Extract the [X, Y] coordinate from the center of the cell holding the provided text.  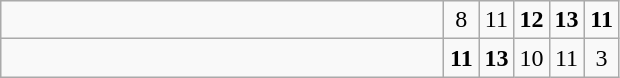
8 [462, 20]
10 [532, 58]
3 [602, 58]
12 [532, 20]
